Extract the [x, y] coordinate from the center of the cell holding the provided text.  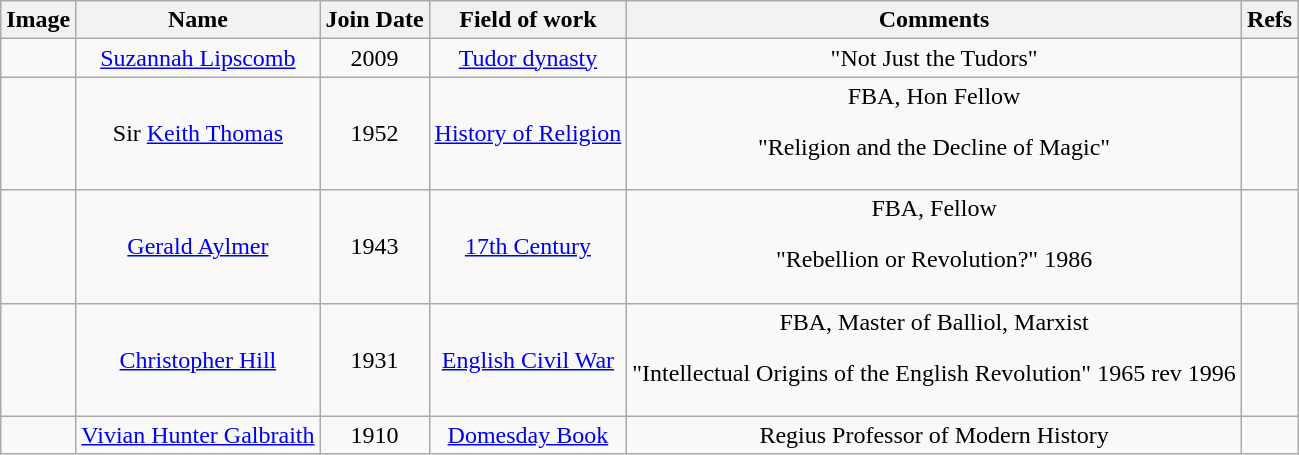
1952 [374, 134]
Image [38, 20]
Christopher Hill [198, 360]
Name [198, 20]
Sir Keith Thomas [198, 134]
Comments [934, 20]
"Not Just the Tudors" [934, 58]
English Civil War [528, 360]
FBA, Hon Fellow"Religion and the Decline of Magic" [934, 134]
1910 [374, 435]
1943 [374, 246]
1931 [374, 360]
Suzannah Lipscomb [198, 58]
2009 [374, 58]
Vivian Hunter Galbraith [198, 435]
Gerald Aylmer [198, 246]
Field of work [528, 20]
FBA, Master of Balliol, Marxist"Intellectual Origins of the English Revolution" 1965 rev 1996 [934, 360]
17th Century [528, 246]
Tudor dynasty [528, 58]
FBA, Fellow"Rebellion or Revolution?" 1986 [934, 246]
Refs [1269, 20]
Regius Professor of Modern History [934, 435]
History of Religion [528, 134]
Domesday Book [528, 435]
Join Date [374, 20]
